Scan for the cell matching the given text and deliver its [x, y] coordinate at center. 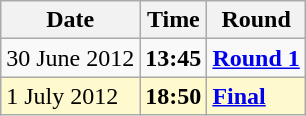
Date [70, 20]
18:50 [174, 96]
Round [256, 20]
1 July 2012 [70, 96]
Time [174, 20]
30 June 2012 [70, 58]
13:45 [174, 58]
Round 1 [256, 58]
Final [256, 96]
